Provide the (x, y) coordinate of the cell's center where the given text is located.  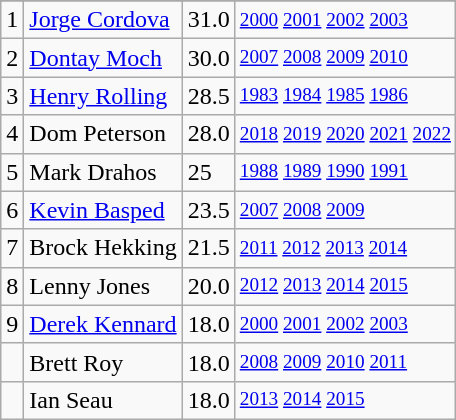
Brock Hekking (103, 248)
1983 1984 1985 1986 (345, 96)
28.0 (208, 134)
2012 2013 2014 2015 (345, 286)
20.0 (208, 286)
31.0 (208, 20)
2007 2008 2009 2010 (345, 58)
Henry Rolling (103, 96)
Derek Kennard (103, 324)
28.5 (208, 96)
Dom Peterson (103, 134)
5 (12, 172)
Brett Roy (103, 362)
2007 2008 2009 (345, 210)
2 (12, 58)
Ian Seau (103, 400)
2008 2009 2010 2011 (345, 362)
2018 2019 2020 2021 2022 (345, 134)
7 (12, 248)
Dontay Moch (103, 58)
Kevin Basped (103, 210)
2013 2014 2015 (345, 400)
30.0 (208, 58)
25 (208, 172)
23.5 (208, 210)
6 (12, 210)
9 (12, 324)
1988 1989 1990 1991 (345, 172)
21.5 (208, 248)
4 (12, 134)
8 (12, 286)
Lenny Jones (103, 286)
Mark Drahos (103, 172)
1 (12, 20)
Jorge Cordova (103, 20)
2011 2012 2013 2014 (345, 248)
3 (12, 96)
